Search for the cell housing the specified text and yield its [x, y] center coordinate. 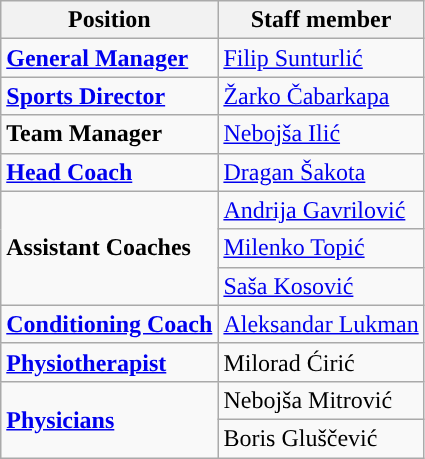
Head Coach [110, 172]
Team Manager [110, 134]
General Manager [110, 58]
Sports Director [110, 96]
Staff member [321, 20]
Andrija Gavrilović [321, 210]
Filip Sunturlić [321, 58]
Physicians [110, 419]
Dragan Šakota [321, 172]
Assistant Coaches [110, 248]
Nebojša Ilić [321, 134]
Milorad Ćirić [321, 362]
Saša Kosović [321, 286]
Milenko Topić [321, 248]
Boris Gluščević [321, 438]
Physiotherapist [110, 362]
Position [110, 20]
Žarko Čabarkapa [321, 96]
Aleksandar Lukman [321, 324]
Nebojša Mitrović [321, 400]
Conditioning Coach [110, 324]
